Scan for the cell matching the given text and deliver its [X, Y] coordinate at center. 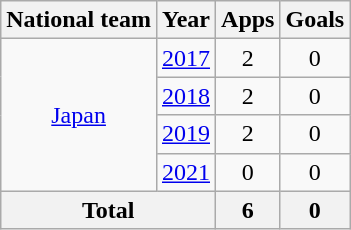
6 [248, 210]
2019 [186, 134]
Year [186, 20]
National team [79, 20]
Apps [248, 20]
Japan [79, 115]
2021 [186, 172]
2018 [186, 96]
Goals [315, 20]
Total [108, 210]
2017 [186, 58]
